Determine the (X, Y) coordinate at the center of the cell enclosing the given text.  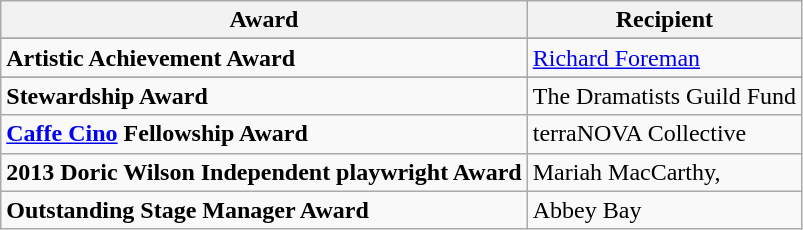
2013 Doric Wilson Independent playwright Award (264, 172)
Abbey Bay (664, 210)
Award (264, 20)
Stewardship Award (264, 96)
Richard Foreman (664, 58)
Recipient (664, 20)
Caffe Cino Fellowship Award (264, 134)
Outstanding Stage Manager Award (264, 210)
Artistic Achievement Award (264, 58)
Mariah MacCarthy, (664, 172)
The Dramatists Guild Fund (664, 96)
terraNOVA Collective (664, 134)
